Output the (x, y) coordinate of the center of the cell containing the given text.  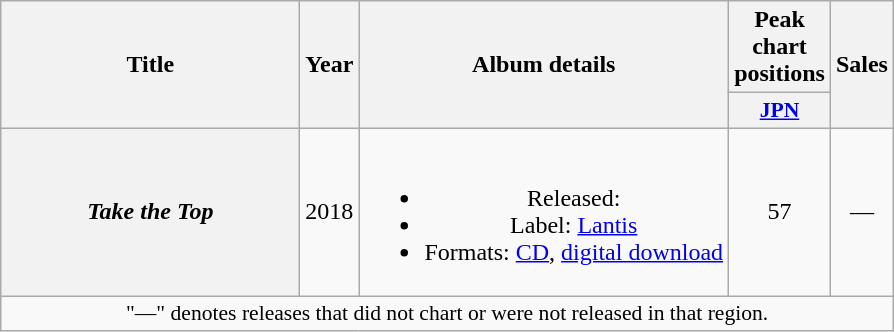
— (862, 212)
JPN (780, 111)
Take the Top (150, 212)
Album details (544, 65)
Peak chart positions (780, 47)
Title (150, 65)
2018 (330, 212)
57 (780, 212)
Year (330, 65)
Released: Label: LantisFormats: CD, digital download (544, 212)
"—" denotes releases that did not chart or were not released in that region. (448, 314)
Sales (862, 65)
